Return (X, Y) of the center of cell containing provided text 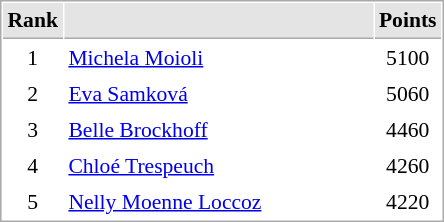
Belle Brockhoff (218, 129)
5 (32, 201)
4460 (408, 129)
4260 (408, 165)
Points (408, 21)
5100 (408, 57)
5060 (408, 93)
Chloé Trespeuch (218, 165)
1 (32, 57)
Michela Moioli (218, 57)
Nelly Moenne Loccoz (218, 201)
3 (32, 129)
4220 (408, 201)
4 (32, 165)
Eva Samková (218, 93)
2 (32, 93)
Rank (32, 21)
